Output the (X, Y) coordinate of the center of the cell containing the given text.  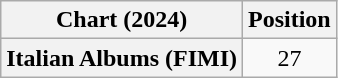
Chart (2024) (122, 20)
27 (290, 58)
Position (290, 20)
Italian Albums (FIMI) (122, 58)
